Return the (X, Y) coordinate for the center point of the cell that contains the specified text.  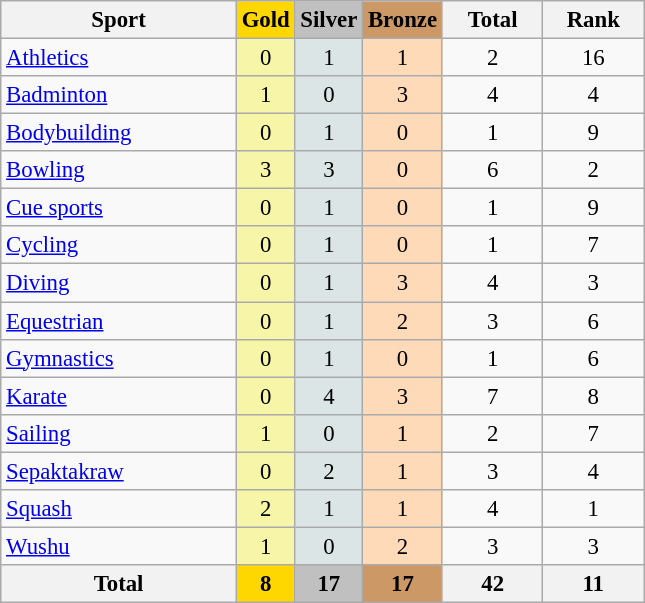
42 (492, 584)
Diving (119, 283)
Cue sports (119, 208)
Sport (119, 20)
Gymnastics (119, 358)
Equestrian (119, 321)
Bowling (119, 170)
Sailing (119, 433)
Badminton (119, 95)
Wushu (119, 546)
Cycling (119, 245)
Silver (329, 20)
Gold (266, 20)
11 (594, 584)
16 (594, 58)
Athletics (119, 58)
Karate (119, 396)
Sepaktakraw (119, 471)
Bodybuilding (119, 133)
Squash (119, 509)
Rank (594, 20)
Bronze (403, 20)
